Provide the (x, y) coordinate of the cell's center where the given text is located.  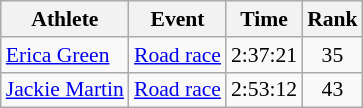
43 (332, 90)
Athlete (65, 19)
Event (178, 19)
Rank (332, 19)
Time (264, 19)
Jackie Martin (65, 90)
35 (332, 55)
2:53:12 (264, 90)
Erica Green (65, 55)
2:37:21 (264, 55)
